Return the [x, y] coordinate for the center point of the cell that contains the specified text.  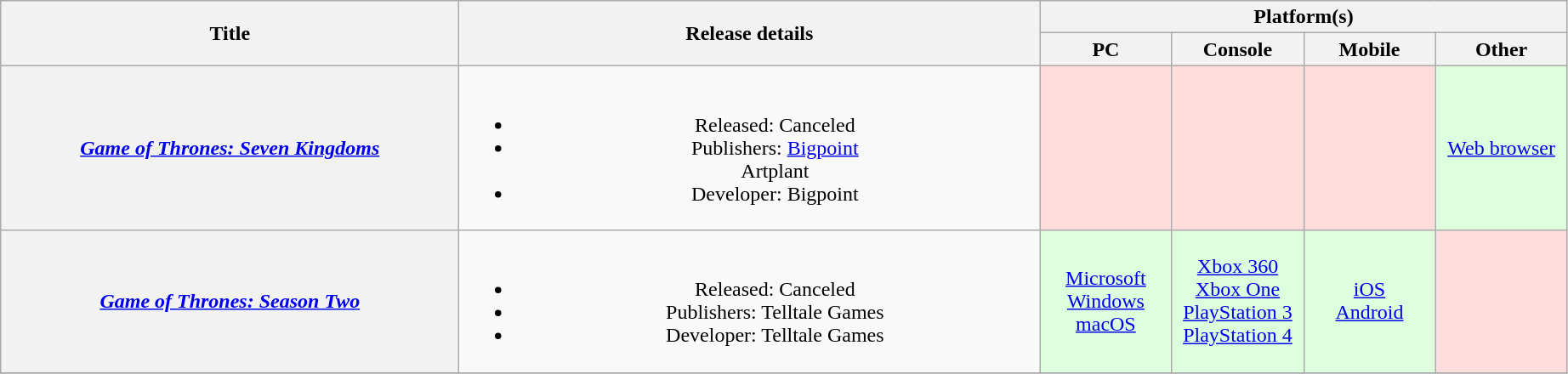
Microsoft Windows macOS [1105, 301]
Title [230, 33]
Xbox 360 Xbox One PlayStation 3 PlayStation 4 [1238, 301]
Released: CanceledPublishers: Bigpoint ArtplantDeveloper: Bigpoint [750, 148]
Other [1502, 49]
Platform(s) [1304, 17]
Game of Thrones: Season Two [230, 301]
Web browser [1502, 148]
Mobile [1369, 49]
Release details [750, 33]
iOS Android [1369, 301]
PC [1105, 49]
Console [1238, 49]
Released: CanceledPublishers: Telltale GamesDeveloper: Telltale Games [750, 301]
Game of Thrones: Seven Kingdoms [230, 148]
